Provide the [X, Y] coordinate of the cell's center where the given text is located.  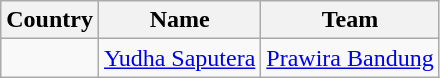
Country [50, 20]
Prawira Bandung [350, 58]
Yudha Saputera [179, 58]
Team [350, 20]
Name [179, 20]
